Output the [x, y] coordinate of the center of the cell containing the given text.  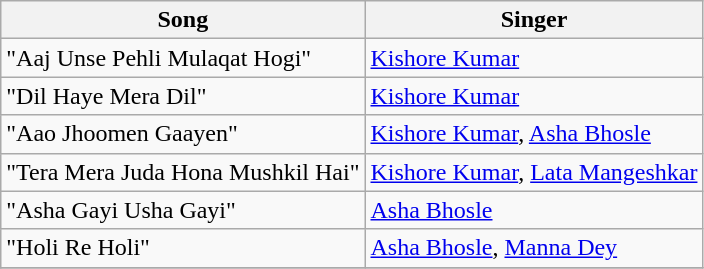
"Tera Mera Juda Hona Mushkil Hai" [183, 172]
Kishore Kumar, Asha Bhosle [534, 134]
Asha Bhosle [534, 210]
"Holi Re Holi" [183, 248]
"Aaj Unse Pehli Mulaqat Hogi" [183, 58]
Asha Bhosle, Manna Dey [534, 248]
"Asha Gayi Usha Gayi" [183, 210]
Singer [534, 20]
"Aao Jhoomen Gaayen" [183, 134]
"Dil Haye Mera Dil" [183, 96]
Kishore Kumar, Lata Mangeshkar [534, 172]
Song [183, 20]
